Return [x, y] of the center of cell containing provided text 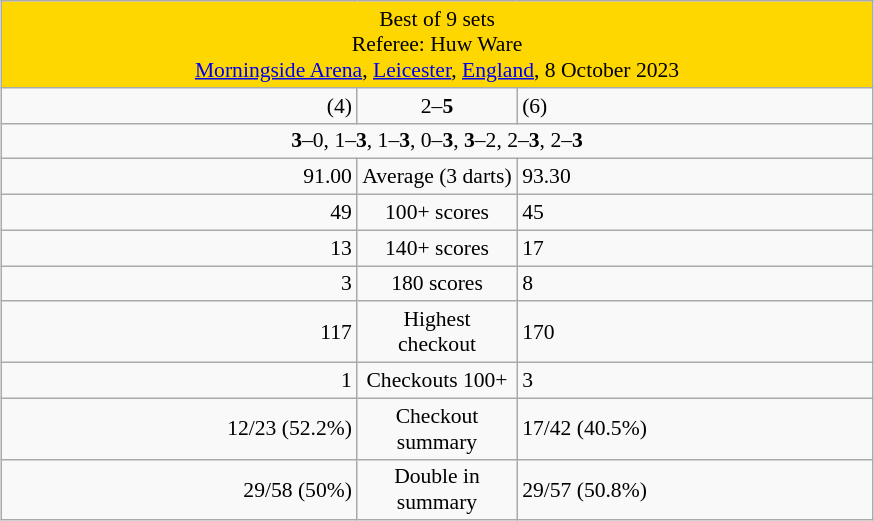
91.00 [180, 177]
93.30 [694, 177]
17 [694, 248]
Checkout summary [437, 428]
13 [180, 248]
Checkouts 100+ [437, 381]
8 [694, 284]
170 [694, 332]
49 [180, 213]
12/23 (52.2%) [180, 428]
140+ scores [437, 248]
17/42 (40.5%) [694, 428]
Double in summary [437, 490]
(6) [694, 106]
1 [180, 381]
117 [180, 332]
29/57 (50.8%) [694, 490]
2–5 [437, 106]
180 scores [437, 284]
(4) [180, 106]
29/58 (50%) [180, 490]
3–0, 1–3, 1–3, 0–3, 3–2, 2–3, 2–3 [437, 141]
100+ scores [437, 213]
Best of 9 sets Referee: Huw WareMorningside Arena, Leicester, England, 8 October 2023 [437, 44]
Highest checkout [437, 332]
Average (3 darts) [437, 177]
45 [694, 213]
